Scan for the cell matching the given text and deliver its (x, y) coordinate at center. 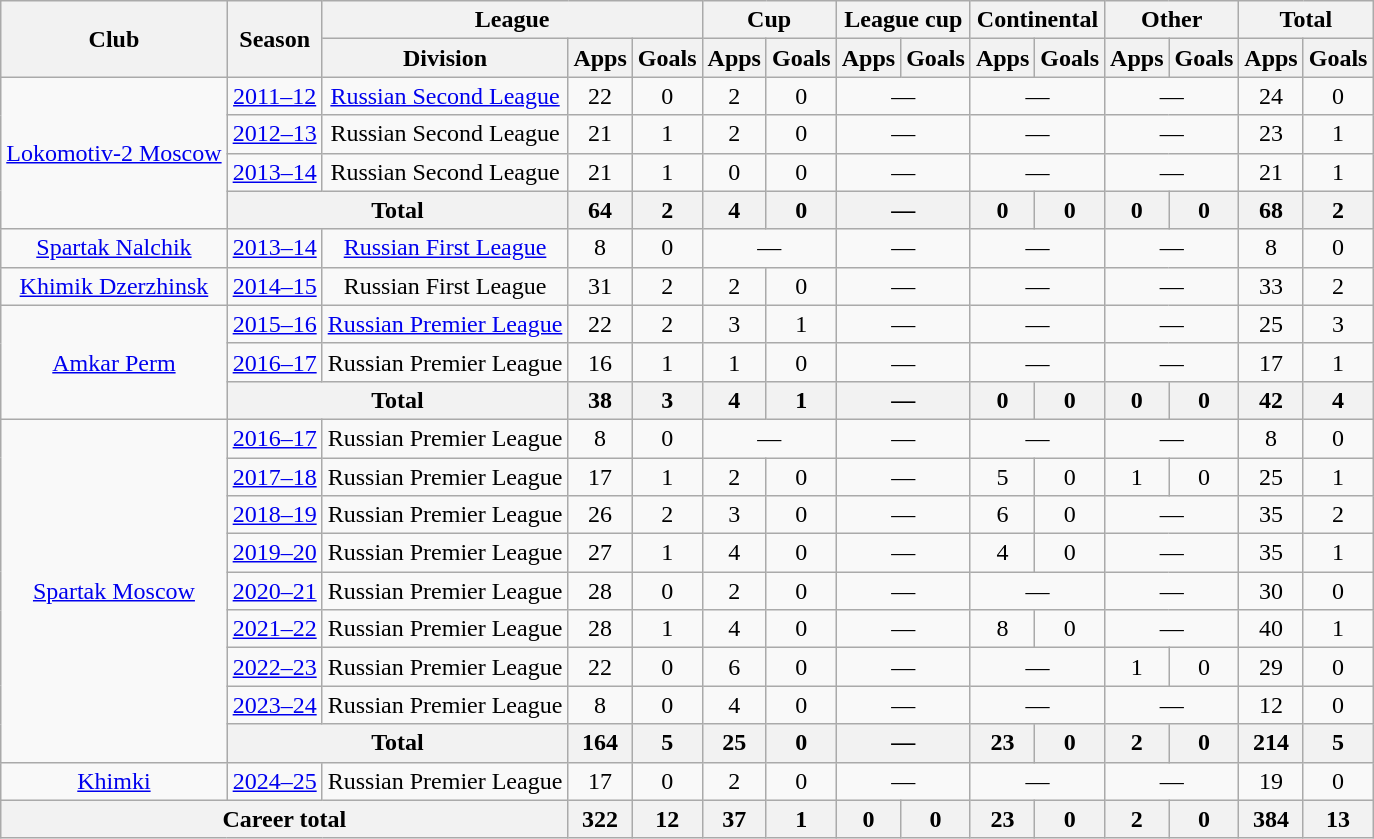
16 (600, 362)
2020–21 (274, 591)
29 (1271, 667)
Spartak Nalchik (114, 248)
2017–18 (274, 477)
2018–19 (274, 515)
2015–16 (274, 324)
Khimik Dzerzhinsk (114, 286)
37 (734, 819)
Other (1172, 20)
Continental (1037, 20)
Spartak Moscow (114, 590)
2014–15 (274, 286)
Cup (769, 20)
42 (1271, 400)
Season (274, 39)
31 (600, 286)
2019–20 (274, 553)
40 (1271, 629)
33 (1271, 286)
30 (1271, 591)
Khimki (114, 781)
Lokomotiv-2 Moscow (114, 153)
26 (600, 515)
164 (600, 743)
19 (1271, 781)
League (512, 20)
64 (600, 210)
Division (445, 58)
2012–13 (274, 134)
68 (1271, 210)
13 (1338, 819)
Club (114, 39)
League cup (903, 20)
27 (600, 553)
214 (1271, 743)
2023–24 (274, 705)
Career total (284, 819)
384 (1271, 819)
2021–22 (274, 629)
Amkar Perm (114, 362)
38 (600, 400)
2011–12 (274, 96)
2024–25 (274, 781)
322 (600, 819)
24 (1271, 96)
2022–23 (274, 667)
